Detect which cell encompasses the target text, then output its [x, y] center coordinate. 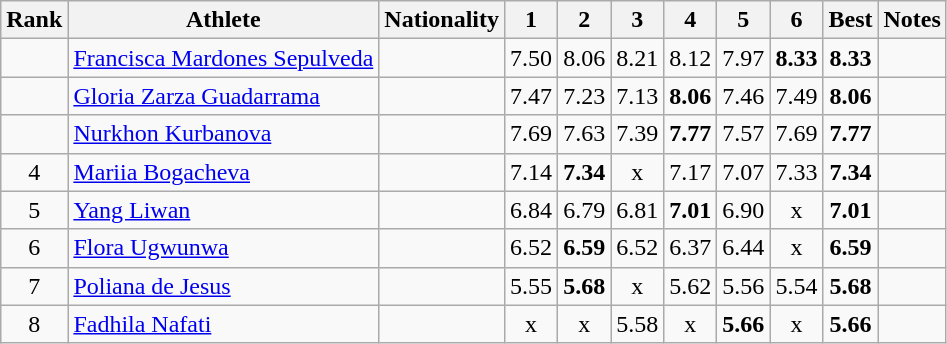
7 [34, 286]
Gloria Zarza Guadarrama [224, 96]
Yang Liwan [224, 210]
Nurkhon Kurbanova [224, 134]
8.12 [690, 58]
6.44 [744, 248]
7.13 [638, 96]
Fadhila Nafati [224, 324]
7.07 [744, 172]
7.39 [638, 134]
7.63 [584, 134]
Francisca Mardones Sepulveda [224, 58]
7.49 [796, 96]
7.33 [796, 172]
3 [638, 20]
7.50 [532, 58]
7.57 [744, 134]
5.62 [690, 286]
Poliana de Jesus [224, 286]
5.54 [796, 286]
7.47 [532, 96]
7.23 [584, 96]
2 [584, 20]
8.21 [638, 58]
6.79 [584, 210]
Best [850, 20]
6.90 [744, 210]
7.17 [690, 172]
7.97 [744, 58]
8 [34, 324]
6.84 [532, 210]
Nationality [442, 20]
Rank [34, 20]
Notes [912, 20]
5.58 [638, 324]
6.81 [638, 210]
Athlete [224, 20]
Flora Ugwunwa [224, 248]
5.55 [532, 286]
7.46 [744, 96]
Mariia Bogacheva [224, 172]
7.14 [532, 172]
1 [532, 20]
6.37 [690, 248]
5.56 [744, 286]
